Locate the cell with the specified text and output its [x, y] center coordinate. 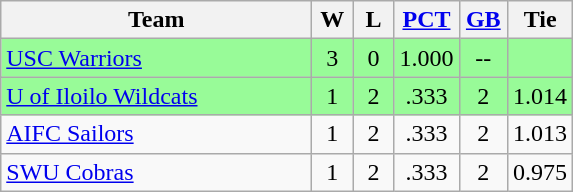
AIFC Sailors [156, 134]
1.013 [540, 134]
U of Iloilo Wildcats [156, 96]
USC Warriors [156, 58]
W [332, 20]
3 [332, 58]
Team [156, 20]
PCT [426, 20]
1.000 [426, 58]
Tie [540, 20]
0.975 [540, 172]
1.014 [540, 96]
L [374, 20]
0 [374, 58]
SWU Cobras [156, 172]
GB [484, 20]
-- [484, 58]
